Determine the [X, Y] coordinate at the center of the cell enclosing the given text.  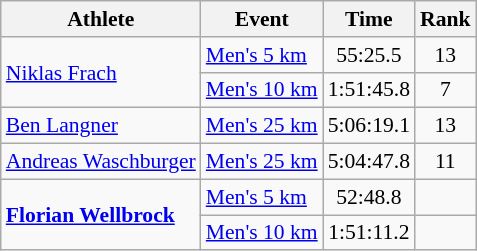
1:51:11.2 [369, 233]
Florian Wellbrock [101, 214]
Ben Langner [101, 126]
Niklas Frach [101, 72]
Rank [446, 19]
52:48.8 [369, 197]
Event [262, 19]
Andreas Waschburger [101, 162]
7 [446, 90]
Time [369, 19]
5:04:47.8 [369, 162]
1:51:45.8 [369, 90]
5:06:19.1 [369, 126]
Athlete [101, 19]
11 [446, 162]
55:25.5 [369, 55]
